Return the (x, y) coordinate for the center point of the cell that contains the specified text.  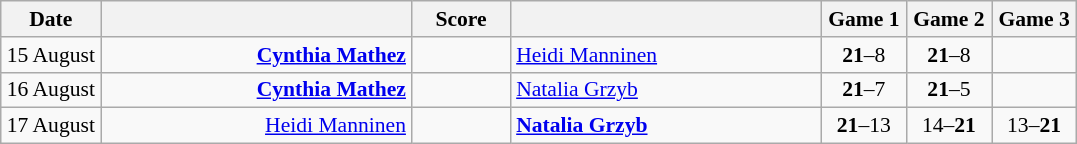
Game 1 (864, 19)
15 August (51, 55)
16 August (51, 90)
Game 3 (1034, 19)
Date (51, 19)
21–7 (864, 90)
21–13 (864, 126)
13–21 (1034, 126)
21–5 (948, 90)
Game 2 (948, 19)
17 August (51, 126)
Score (461, 19)
14–21 (948, 126)
